Return the (X, Y) coordinate for the center point of the cell that contains the specified text.  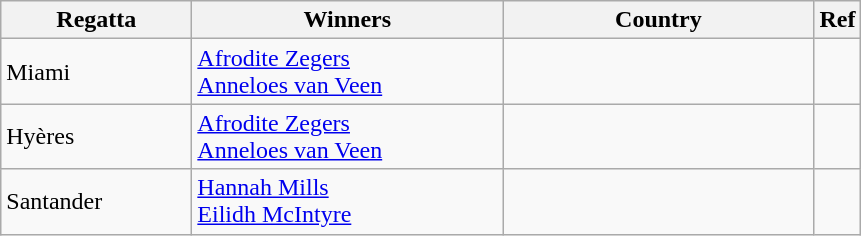
Regatta (96, 20)
Country (658, 20)
Hyères (96, 136)
Santander (96, 202)
Ref (838, 20)
Hannah MillsEilidh McIntyre (348, 202)
Miami (96, 72)
Winners (348, 20)
